From the cell containing the given text, extract its center point as [X, Y] coordinate. 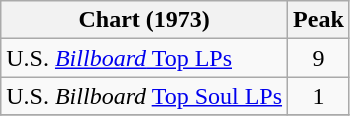
1 [319, 96]
Chart (1973) [144, 20]
U.S. Billboard Top Soul LPs [144, 96]
U.S. Billboard Top LPs [144, 58]
9 [319, 58]
Peak [319, 20]
